For the text-containing cell, return its midpoint in [x, y] coordinate format. 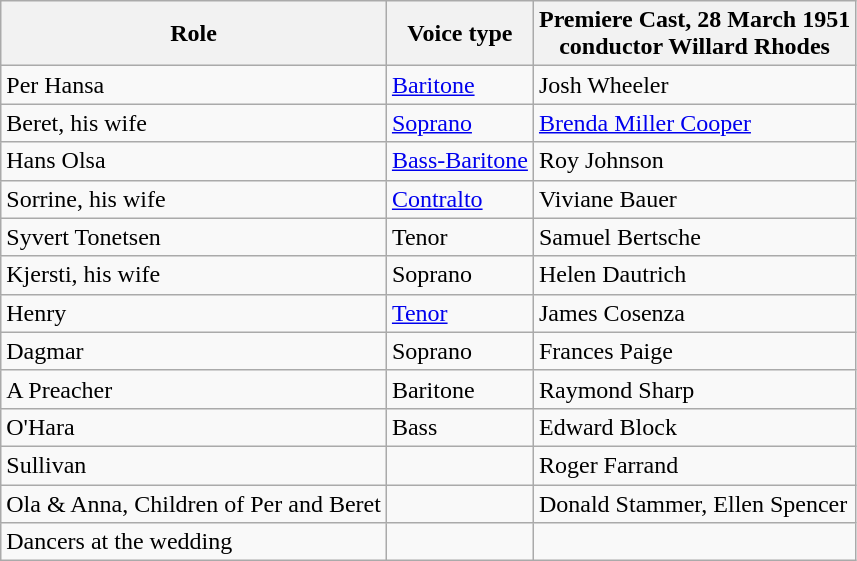
Per Hansa [194, 85]
Frances Paige [694, 351]
Ola & Anna, Children of Per and Beret [194, 503]
Roy Johnson [694, 161]
Brenda Miller Cooper [694, 123]
Josh Wheeler [694, 85]
A Preacher [194, 389]
Henry [194, 313]
Contralto [460, 199]
O'Hara [194, 427]
Viviane Bauer [694, 199]
Beret, his wife [194, 123]
Syvert Tonetsen [194, 237]
Raymond Sharp [694, 389]
Kjersti, his wife [194, 275]
Bass-Baritone [460, 161]
Premiere Cast, 28 March 1951 conductor Willard Rhodes [694, 34]
Edward Block [694, 427]
Samuel Bertsche [694, 237]
Helen Dautrich [694, 275]
Roger Farrand [694, 465]
Dancers at the wedding [194, 542]
Dagmar [194, 351]
Voice type [460, 34]
Sorrine, his wife [194, 199]
Role [194, 34]
James Cosenza [694, 313]
Sullivan [194, 465]
Hans Olsa [194, 161]
Donald Stammer, Ellen Spencer [694, 503]
Bass [460, 427]
